Scan for the cell matching the given text and deliver its (X, Y) coordinate at center. 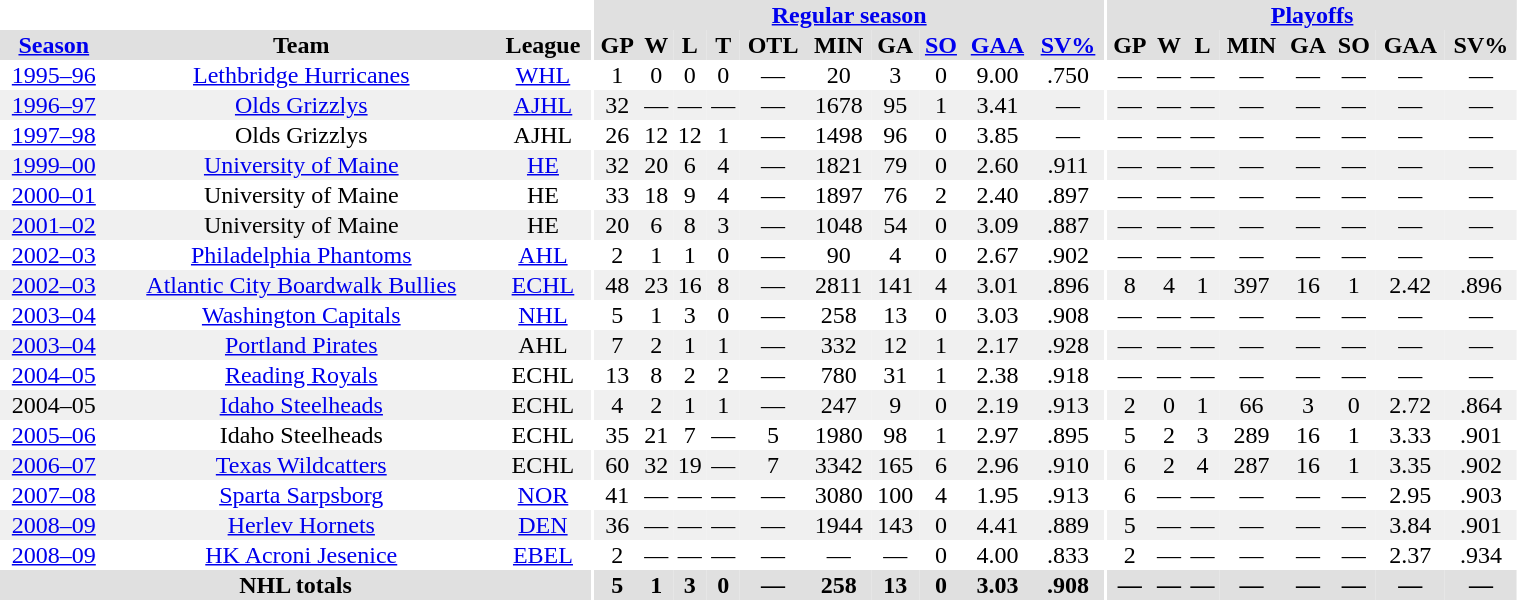
Texas Wildcatters (302, 465)
T (722, 45)
.864 (1481, 405)
2811 (838, 285)
780 (838, 375)
2.19 (998, 405)
60 (618, 465)
66 (1252, 405)
.897 (1068, 195)
143 (895, 525)
Regular season (850, 15)
HK Acroni Jesenice (302, 555)
18 (656, 195)
2.96 (998, 465)
League (543, 45)
Washington Capitals (302, 315)
DEN (543, 525)
1995–96 (54, 75)
Philadelphia Phantoms (302, 255)
3.84 (1410, 525)
287 (1252, 465)
.911 (1068, 165)
.895 (1068, 435)
4.00 (998, 555)
9.00 (998, 75)
2.37 (1410, 555)
1944 (838, 525)
OTL (773, 45)
36 (618, 525)
1996–97 (54, 105)
141 (895, 285)
2005–06 (54, 435)
79 (895, 165)
2.95 (1410, 495)
Sparta Sarpsborg (302, 495)
2.97 (998, 435)
98 (895, 435)
289 (1252, 435)
4.41 (998, 525)
1498 (838, 135)
Lethbridge Hurricanes (302, 75)
.887 (1068, 225)
100 (895, 495)
.903 (1481, 495)
96 (895, 135)
2000–01 (54, 195)
EBEL (543, 555)
1678 (838, 105)
19 (690, 465)
2001–02 (54, 225)
1897 (838, 195)
2007–08 (54, 495)
95 (895, 105)
Team (302, 45)
48 (618, 285)
165 (895, 465)
1048 (838, 225)
NOR (543, 495)
.928 (1068, 345)
3.85 (998, 135)
WHL (543, 75)
1821 (838, 165)
1.95 (998, 495)
31 (895, 375)
90 (838, 255)
2.42 (1410, 285)
.918 (1068, 375)
Season (54, 45)
35 (618, 435)
3342 (838, 465)
2.60 (998, 165)
3.01 (998, 285)
Playoffs (1312, 15)
3.35 (1410, 465)
247 (838, 405)
23 (656, 285)
21 (656, 435)
2.17 (998, 345)
1999–00 (54, 165)
26 (618, 135)
2.67 (998, 255)
332 (838, 345)
3080 (838, 495)
Atlantic City Boardwalk Bullies (302, 285)
33 (618, 195)
76 (895, 195)
2.72 (1410, 405)
.750 (1068, 75)
Portland Pirates (302, 345)
NHL totals (296, 585)
2.38 (998, 375)
3.41 (998, 105)
397 (1252, 285)
41 (618, 495)
2006–07 (54, 465)
2.40 (998, 195)
Herlev Hornets (302, 525)
3.09 (998, 225)
.833 (1068, 555)
.889 (1068, 525)
.910 (1068, 465)
NHL (543, 315)
3.33 (1410, 435)
Reading Royals (302, 375)
1980 (838, 435)
1997–98 (54, 135)
54 (895, 225)
.934 (1481, 555)
